Return the (x, y) coordinate for the center point of the cell that contains the specified text.  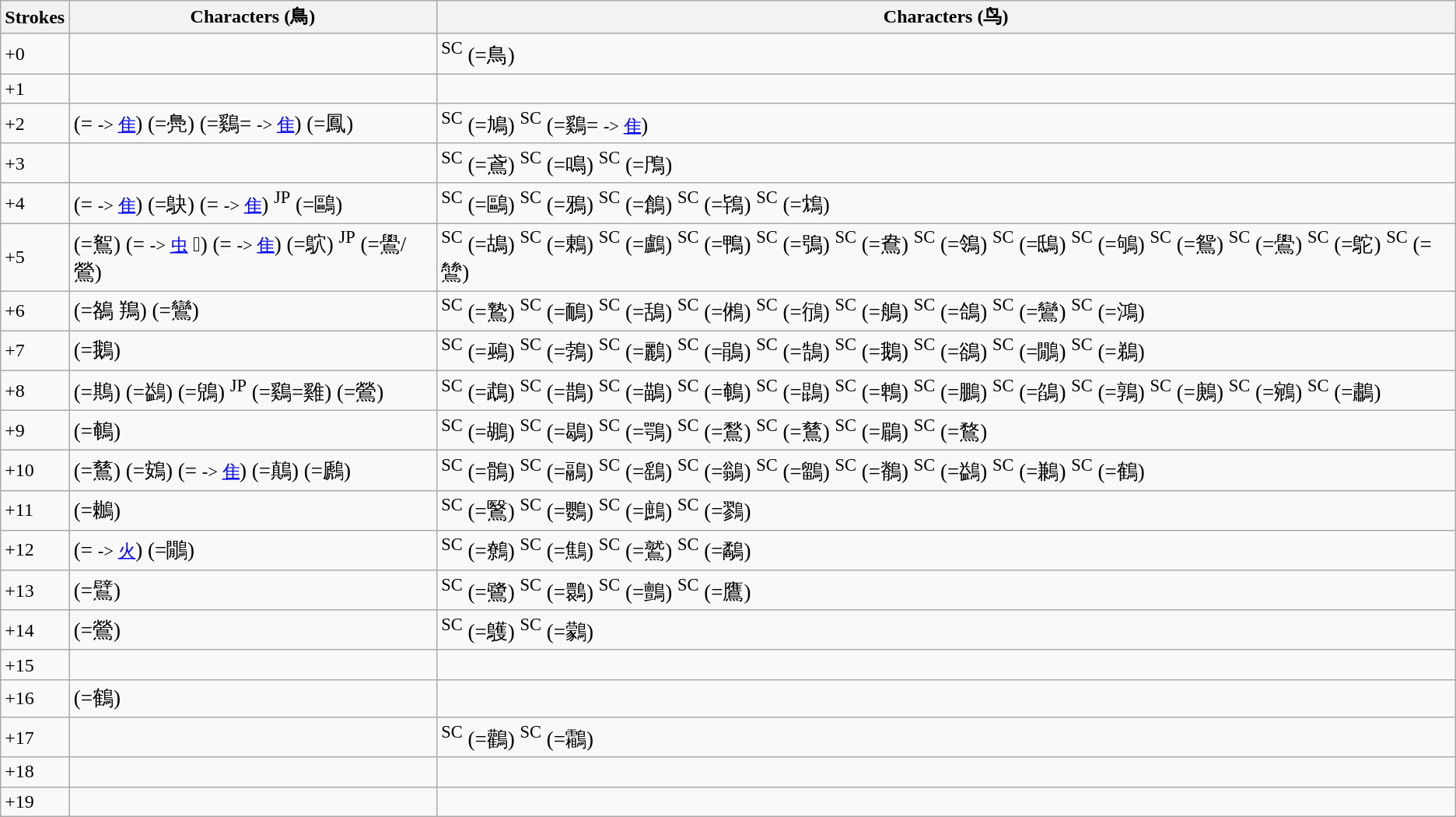
SC (=鴣) SC (=鶇) SC (=鸕) SC (=鴨) SC (=鴞) SC (=鴦) SC (=鴒) SC (=鴟) SC (=鴝) SC (=鴛) SC (=鷽) SC (=鴕) SC (=鷥) (946, 257)
SC (=鶘) SC (=鶡) SC (=鶚) SC (=鶖) SC (=鶿) SC (=鶥) SC (=鶩) (946, 431)
(=鶿) (=鴳) (= -> 隹) (=鷏) (=鷉) (253, 470)
+15 (35, 664)
+19 (35, 801)
+5 (35, 257)
+10 (35, 470)
Characters (鸟) (946, 17)
(=鶒) (253, 510)
(=鵅 鴹) (=鸞) (253, 311)
+16 (35, 698)
SC (=鵐) SC (=鵓) SC (=鸝) SC (=鵑) SC (=鵠) SC (=鵝) SC (=鵒) SC (=鷳) SC (=鵜) (946, 350)
(=鵪) (253, 431)
Characters (鳥) (253, 17)
+17 (35, 738)
SC (=鳥) (946, 53)
SC (=鷺) SC (=䴉) SC (=鸇) SC (=鷹) (946, 590)
(=鷿) (253, 590)
SC (=鷙) SC (=鴯) SC (=鴰) SC (=鵂) SC (=鴴) SC (=鵃) SC (=鴿) SC (=鸞) SC (=鴻) (946, 311)
+2 (35, 123)
SC (=鸌) SC (=鸏) (946, 630)
SC (=鳶) SC (=鳴) SC (=鳲) (946, 163)
SC (=鷖) SC (=鸚) SC (=鷓) SC (=鷚) (946, 510)
(=䳢) (=鷁) (=鶂) JP (=鷄=雞) (=鶯) (253, 391)
(=鶴) (253, 698)
+6 (35, 311)
(= -> 隹) (=鳧) (=鷄= -> 隹) (=鳳) (253, 123)
(= -> 火) (=鷳) (253, 549)
+13 (35, 590)
(= -> 隹) (=鴃) (= -> 隹) JP (=鷗) (253, 202)
+11 (35, 510)
+4 (35, 202)
+1 (35, 89)
(=鴽) (= -> 虫 𪂆) (= -> 隹) (=鴥) JP (=鷽/鶯) (253, 257)
+7 (35, 350)
(=鵝) (253, 350)
SC (=鷯) SC (=鷦) SC (=鷲) SC (=鷸) (946, 549)
Strokes (35, 17)
+14 (35, 630)
+8 (35, 391)
SC (=鶻) SC (=鷊) SC (=鷂) SC (=鶲) SC (=鶹) SC (=鶺) SC (=鷁) SC (=鶼) SC (=鶴) (946, 470)
+12 (35, 549)
SC (=鳩) SC (=鷄= -> 隹) (946, 123)
+3 (35, 163)
+0 (35, 53)
+18 (35, 772)
SC (=鷗) SC (=鴉) SC (=鶬) SC (=鴇) SC (=鴆) (946, 202)
+9 (35, 431)
(=鶯) (253, 630)
SC (=鵡) SC (=鵲) SC (=鶓) SC (=鵪) SC (=鵾) SC (=鵯) SC (=鵬) SC (=鵮) SC (=鶉) SC (=鶊) SC (=鵷) SC (=鷫) (946, 391)
SC (=鸛) SC (=鸘) (946, 738)
